From the cell containing the given text, extract its center point as (X, Y) coordinate. 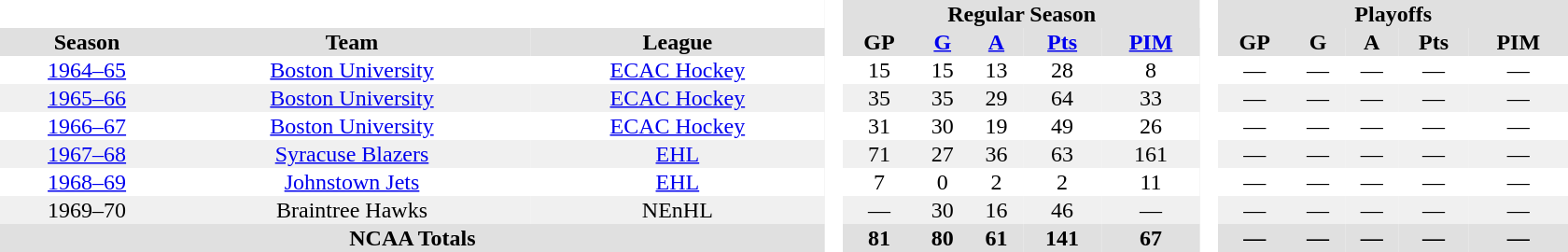
161 (1151, 154)
1968–69 (87, 182)
64 (1062, 98)
13 (997, 70)
61 (997, 238)
7 (879, 182)
49 (1062, 126)
0 (943, 182)
16 (997, 210)
1966–67 (87, 126)
8 (1151, 70)
19 (997, 126)
NEnHL (678, 210)
46 (1062, 210)
Playoffs (1393, 14)
80 (943, 238)
Syracuse Blazers (352, 154)
31 (879, 126)
141 (1062, 238)
11 (1151, 182)
1965–66 (87, 98)
36 (997, 154)
71 (879, 154)
1969–70 (87, 210)
Season (87, 42)
33 (1151, 98)
Johnstown Jets (352, 182)
26 (1151, 126)
63 (1062, 154)
28 (1062, 70)
29 (997, 98)
27 (943, 154)
Team (352, 42)
Braintree Hawks (352, 210)
1964–65 (87, 70)
NCAA Totals (413, 238)
1967–68 (87, 154)
67 (1151, 238)
81 (879, 238)
Regular Season (1021, 14)
League (678, 42)
